Detect which cell encompasses the target text, then output its [x, y] center coordinate. 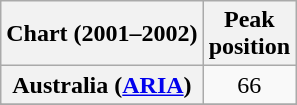
Chart (2001–2002) [102, 34]
Peakposition [249, 34]
Australia (ARIA) [102, 85]
66 [249, 85]
